Provide the (x, y) coordinate of the cell's center where the given text is located.  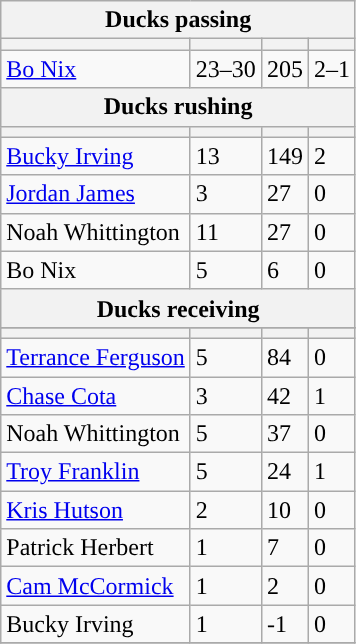
Ducks receiving (178, 308)
205 (284, 69)
37 (284, 434)
Ducks rushing (178, 107)
10 (284, 510)
84 (284, 357)
-1 (284, 624)
6 (284, 270)
7 (284, 548)
42 (284, 395)
149 (284, 156)
Terrance Ferguson (96, 357)
Patrick Herbert (96, 548)
13 (226, 156)
Troy Franklin (96, 472)
Ducks passing (178, 20)
Jordan James (96, 194)
11 (226, 232)
Cam McCormick (96, 586)
23–30 (226, 69)
24 (284, 472)
Chase Cota (96, 395)
2–1 (332, 69)
Kris Hutson (96, 510)
